Return the (X, Y) coordinate for the center point of the cell that contains the specified text.  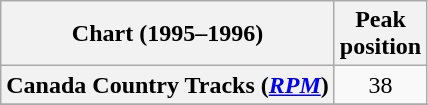
38 (380, 85)
Peakposition (380, 34)
Chart (1995–1996) (168, 34)
Canada Country Tracks (RPM) (168, 85)
